Return (x, y) of the center of cell containing provided text 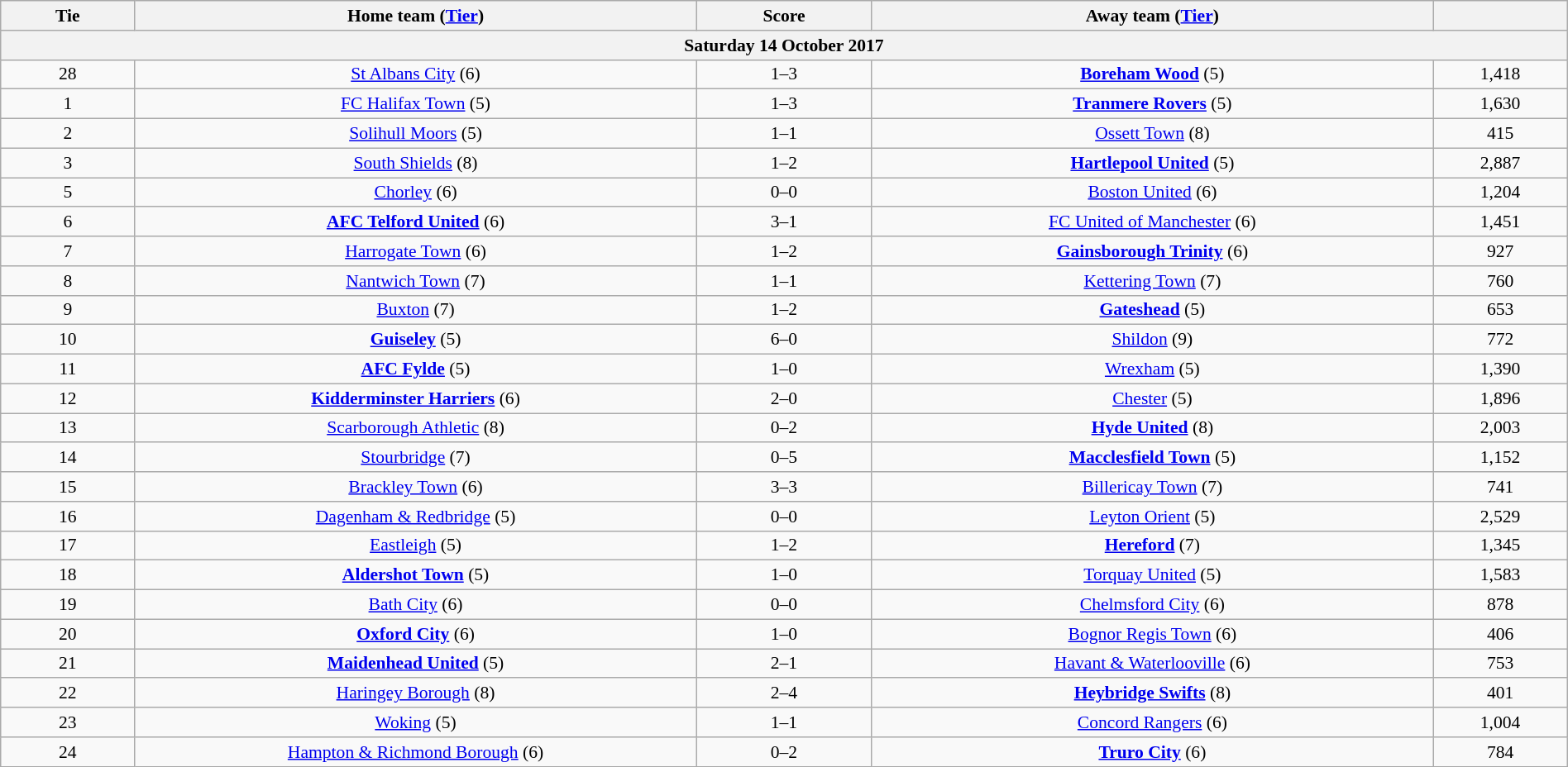
Scarborough Athletic (8) (415, 428)
784 (1500, 752)
15 (68, 487)
Leyton Orient (5) (1153, 517)
2–4 (784, 693)
Concord Rangers (6) (1153, 722)
653 (1500, 310)
18 (68, 575)
Wrexham (5) (1153, 369)
415 (1500, 134)
2,887 (1500, 163)
Havant & Waterlooville (6) (1153, 664)
Macclesfield Town (5) (1153, 458)
9 (68, 310)
FC Halifax Town (5) (415, 104)
23 (68, 722)
11 (68, 369)
Oxford City (6) (415, 634)
Nantwich Town (7) (415, 281)
14 (68, 458)
Billericay Town (7) (1153, 487)
Truro City (6) (1153, 752)
5 (68, 193)
13 (68, 428)
Bognor Regis Town (6) (1153, 634)
1,345 (1500, 545)
16 (68, 517)
Hyde United (8) (1153, 428)
Buxton (7) (415, 310)
2 (68, 134)
20 (68, 634)
Chorley (6) (415, 193)
Solihull Moors (5) (415, 134)
Away team (Tier) (1153, 16)
22 (68, 693)
Eastleigh (5) (415, 545)
Gateshead (5) (1153, 310)
Heybridge Swifts (8) (1153, 693)
Hampton & Richmond Borough (6) (415, 752)
St Albans City (6) (415, 74)
6 (68, 222)
Haringey Borough (8) (415, 693)
Dagenham & Redbridge (5) (415, 517)
Chester (5) (1153, 398)
AFC Fylde (5) (415, 369)
772 (1500, 340)
Hartlepool United (5) (1153, 163)
1,418 (1500, 74)
Boston United (6) (1153, 193)
Tie (68, 16)
3 (68, 163)
Chelmsford City (6) (1153, 605)
Maidenhead United (5) (415, 664)
2,003 (1500, 428)
1,630 (1500, 104)
Guiseley (5) (415, 340)
753 (1500, 664)
927 (1500, 251)
7 (68, 251)
17 (68, 545)
Kidderminster Harriers (6) (415, 398)
1,004 (1500, 722)
Home team (Tier) (415, 16)
10 (68, 340)
741 (1500, 487)
Ossett Town (8) (1153, 134)
South Shields (8) (415, 163)
1,390 (1500, 369)
FC United of Manchester (6) (1153, 222)
24 (68, 752)
AFC Telford United (6) (415, 222)
Stourbridge (7) (415, 458)
Gainsborough Trinity (6) (1153, 251)
Saturday 14 October 2017 (784, 45)
Aldershot Town (5) (415, 575)
401 (1500, 693)
760 (1500, 281)
1,204 (1500, 193)
2–0 (784, 398)
0–5 (784, 458)
Kettering Town (7) (1153, 281)
1,583 (1500, 575)
2–1 (784, 664)
1 (68, 104)
Bath City (6) (415, 605)
878 (1500, 605)
21 (68, 664)
3–1 (784, 222)
Brackley Town (6) (415, 487)
1,451 (1500, 222)
19 (68, 605)
2,529 (1500, 517)
8 (68, 281)
Torquay United (5) (1153, 575)
1,152 (1500, 458)
1,896 (1500, 398)
28 (68, 74)
406 (1500, 634)
Tranmere Rovers (5) (1153, 104)
Harrogate Town (6) (415, 251)
Score (784, 16)
Boreham Wood (5) (1153, 74)
6–0 (784, 340)
3–3 (784, 487)
Woking (5) (415, 722)
12 (68, 398)
Shildon (9) (1153, 340)
Hereford (7) (1153, 545)
